Return the (X, Y) coordinate for the center point of the cell that contains the specified text.  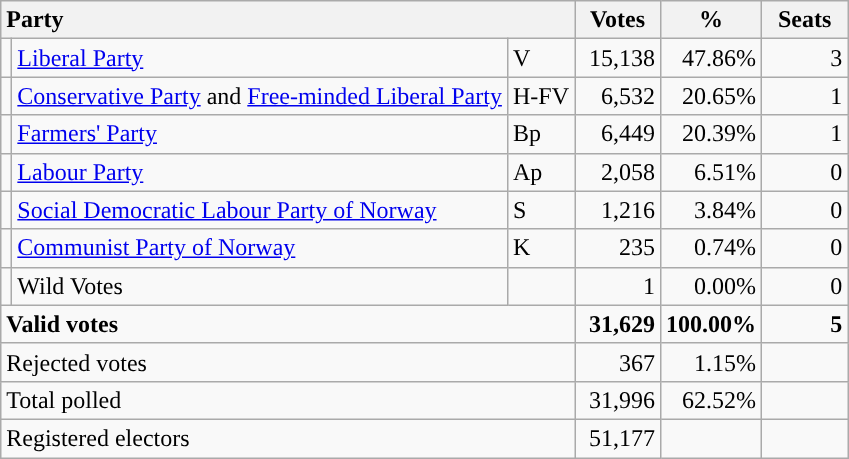
Conservative Party and Free-minded Liberal Party (260, 96)
V (540, 58)
Liberal Party (260, 58)
Labour Party (260, 172)
Communist Party of Norway (260, 248)
5 (805, 324)
2,058 (617, 172)
3.84% (712, 210)
Ap (540, 172)
15,138 (617, 58)
6,449 (617, 134)
62.52% (712, 400)
1,216 (617, 210)
S (540, 210)
0.00% (712, 286)
1.15% (712, 362)
Rejected votes (288, 362)
Farmers' Party (260, 134)
235 (617, 248)
% (712, 20)
Registered electors (288, 438)
Social Democratic Labour Party of Norway (260, 210)
0.74% (712, 248)
20.39% (712, 134)
31,629 (617, 324)
Wild Votes (260, 286)
20.65% (712, 96)
367 (617, 362)
Total polled (288, 400)
31,996 (617, 400)
47.86% (712, 58)
K (540, 248)
6.51% (712, 172)
Valid votes (288, 324)
51,177 (617, 438)
H-FV (540, 96)
3 (805, 58)
Seats (805, 20)
Bp (540, 134)
100.00% (712, 324)
6,532 (617, 96)
Party (288, 20)
Votes (617, 20)
